Detect which cell encompasses the target text, then output its (x, y) center coordinate. 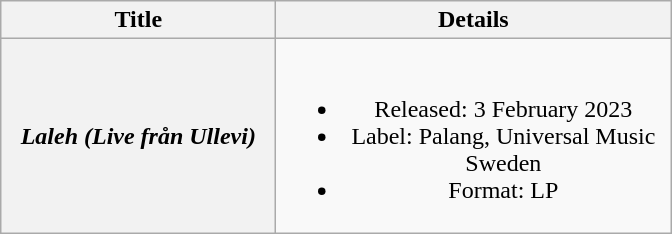
Laleh (Live från Ullevi) (138, 136)
Released: 3 February 2023Label: Palang, Universal Music SwedenFormat: LP (474, 136)
Details (474, 20)
Title (138, 20)
